Extract the [x, y] coordinate from the center of the cell holding the provided text.  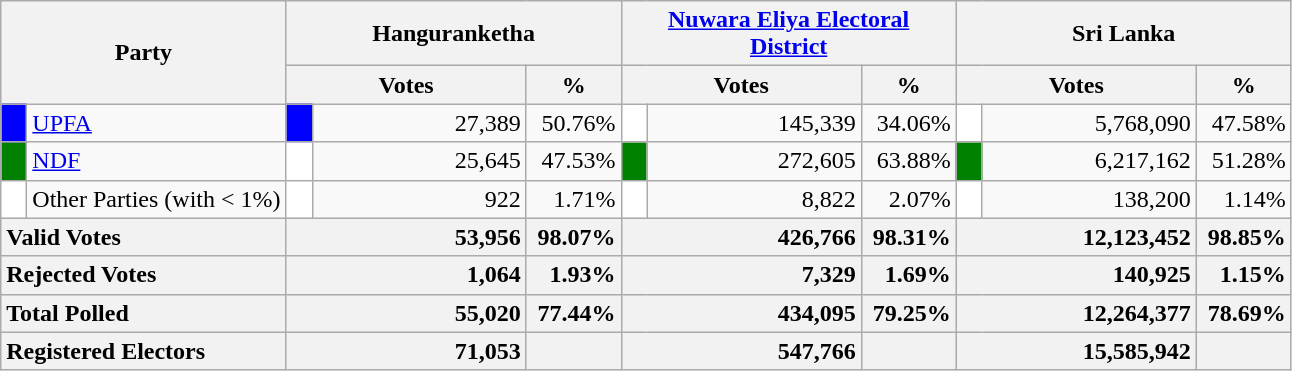
1.15% [1244, 275]
272,605 [754, 161]
1,064 [406, 275]
426,766 [741, 237]
Other Parties (with < 1%) [156, 199]
Sri Lanka [1124, 34]
7,329 [741, 275]
Party [144, 52]
NDF [156, 161]
1.71% [574, 199]
138,200 [1089, 199]
53,956 [406, 237]
63.88% [908, 161]
15,585,942 [1076, 351]
922 [419, 199]
547,766 [741, 351]
78.69% [1244, 313]
55,020 [406, 313]
12,264,377 [1076, 313]
1.69% [908, 275]
51.28% [1244, 161]
1.14% [1244, 199]
98.07% [574, 237]
UPFA [156, 123]
71,053 [406, 351]
25,645 [419, 161]
47.53% [574, 161]
Hanguranketha [454, 34]
77.44% [574, 313]
98.31% [908, 237]
140,925 [1076, 275]
50.76% [574, 123]
145,339 [754, 123]
98.85% [1244, 237]
5,768,090 [1089, 123]
27,389 [419, 123]
Total Polled [144, 313]
Registered Electors [144, 351]
Nuwara Eliya Electoral District [788, 34]
Rejected Votes [144, 275]
434,095 [741, 313]
1.93% [574, 275]
47.58% [1244, 123]
12,123,452 [1076, 237]
34.06% [908, 123]
79.25% [908, 313]
2.07% [908, 199]
8,822 [754, 199]
6,217,162 [1089, 161]
Valid Votes [144, 237]
